Pinpoint the cell where the given text exists, returning its [x, y] midpoint coordinate. 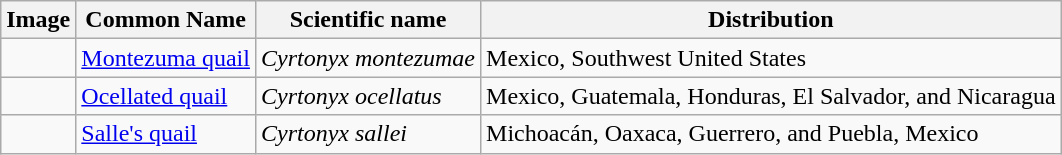
Mexico, Southwest United States [772, 58]
Scientific name [368, 20]
Cyrtonyx sallei [368, 134]
Distribution [772, 20]
Salle's quail [166, 134]
Ocellated quail [166, 96]
Common Name [166, 20]
Michoacán, Oaxaca, Guerrero, and Puebla, Mexico [772, 134]
Cyrtonyx ocellatus [368, 96]
Montezuma quail [166, 58]
Image [38, 20]
Cyrtonyx montezumae [368, 58]
Mexico, Guatemala, Honduras, El Salvador, and Nicaragua [772, 96]
